Provide the [x, y] coordinate of the cell's center where the given text is located.  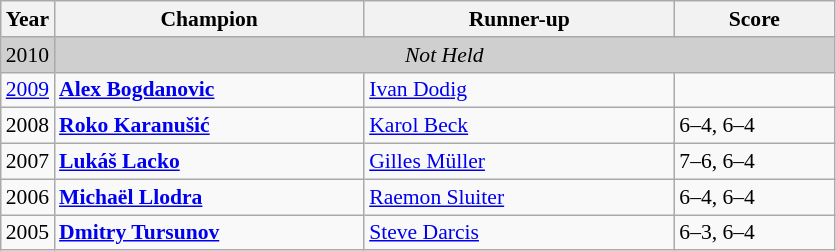
Not Held [444, 55]
2006 [28, 197]
Dmitry Tursunov [209, 233]
Lukáš Lacko [209, 162]
Alex Bogdanovic [209, 90]
Karol Beck [519, 126]
Michaël Llodra [209, 197]
7–6, 6–4 [754, 162]
Runner-up [519, 19]
Year [28, 19]
Raemon Sluiter [519, 197]
2009 [28, 90]
Roko Karanušić [209, 126]
Gilles Müller [519, 162]
2005 [28, 233]
Champion [209, 19]
6–3, 6–4 [754, 233]
2010 [28, 55]
2007 [28, 162]
Steve Darcis [519, 233]
2008 [28, 126]
Score [754, 19]
Ivan Dodig [519, 90]
